Detect which cell encompasses the target text, then output its [X, Y] center coordinate. 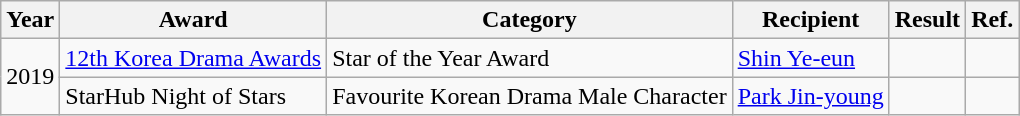
12th Korea Drama Awards [194, 58]
2019 [30, 77]
Park Jin-young [810, 96]
Ref. [992, 20]
StarHub Night of Stars [194, 96]
Result [927, 20]
Star of the Year Award [530, 58]
Recipient [810, 20]
Year [30, 20]
Category [530, 20]
Favourite Korean Drama Male Character [530, 96]
Shin Ye-eun [810, 58]
Award [194, 20]
